Identify which cell holds the provided text, then report its (X, Y) central coordinate. 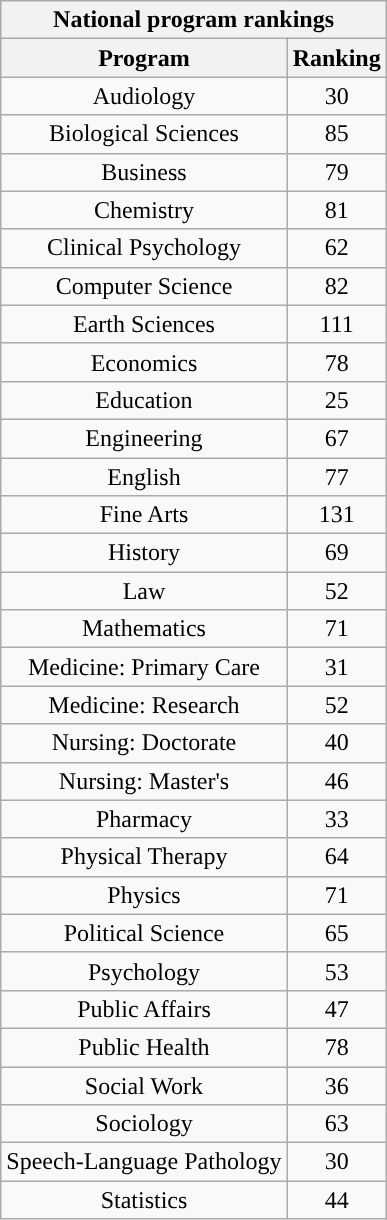
Physical Therapy (144, 857)
33 (336, 819)
Economics (144, 362)
31 (336, 667)
Pharmacy (144, 819)
Program (144, 58)
25 (336, 400)
Speech-Language Pathology (144, 1162)
Biological Sciences (144, 134)
Mathematics (144, 629)
Audiology (144, 96)
64 (336, 857)
Nursing: Doctorate (144, 743)
53 (336, 971)
Medicine: Research (144, 705)
Psychology (144, 971)
Statistics (144, 1200)
Fine Arts (144, 515)
69 (336, 553)
Sociology (144, 1124)
Engineering (144, 438)
40 (336, 743)
65 (336, 933)
47 (336, 1009)
Education (144, 400)
111 (336, 324)
62 (336, 248)
85 (336, 134)
Public Affairs (144, 1009)
History (144, 553)
77 (336, 477)
Earth Sciences (144, 324)
44 (336, 1200)
English (144, 477)
82 (336, 286)
Ranking (336, 58)
Political Science (144, 933)
67 (336, 438)
Chemistry (144, 210)
36 (336, 1085)
46 (336, 781)
Nursing: Master's (144, 781)
Medicine: Primary Care (144, 667)
National program rankings (194, 20)
Social Work (144, 1085)
63 (336, 1124)
Physics (144, 895)
Clinical Psychology (144, 248)
131 (336, 515)
Business (144, 172)
Law (144, 591)
Public Health (144, 1047)
79 (336, 172)
Computer Science (144, 286)
81 (336, 210)
